Find where the given text appears and provide that cell's center as [x, y] coordinate. 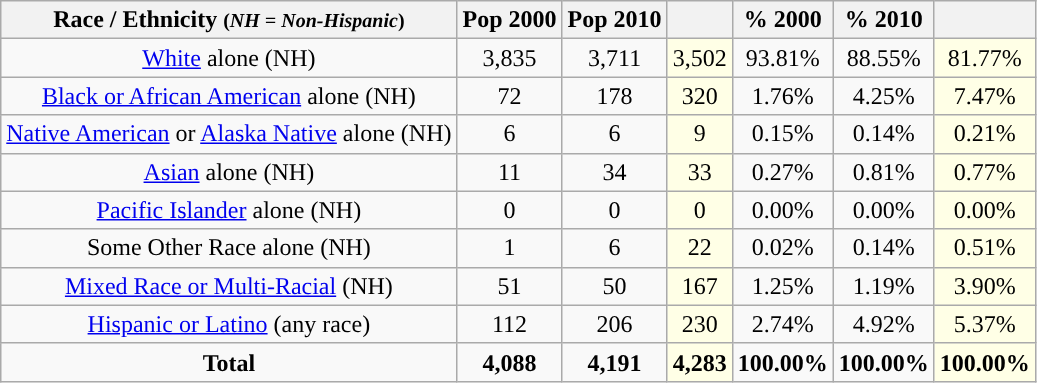
7.47% [984, 96]
0.77% [984, 172]
11 [510, 172]
1.76% [782, 96]
Pacific Islander alone (NH) [229, 210]
Total [229, 362]
93.81% [782, 58]
Race / Ethnicity (NH = Non-Hispanic) [229, 20]
White alone (NH) [229, 58]
4.92% [884, 324]
Black or African American alone (NH) [229, 96]
% 2000 [782, 20]
4,283 [700, 362]
0.27% [782, 172]
4,088 [510, 362]
5.37% [984, 324]
3,711 [614, 58]
3,835 [510, 58]
0.21% [984, 134]
3.90% [984, 286]
Pop 2010 [614, 20]
112 [510, 324]
178 [614, 96]
34 [614, 172]
88.55% [884, 58]
0.81% [884, 172]
33 [700, 172]
81.77% [984, 58]
230 [700, 324]
Hispanic or Latino (any race) [229, 324]
Asian alone (NH) [229, 172]
Mixed Race or Multi-Racial (NH) [229, 286]
1.19% [884, 286]
% 2010 [884, 20]
9 [700, 134]
51 [510, 286]
3,502 [700, 58]
167 [700, 286]
0.15% [782, 134]
320 [700, 96]
22 [700, 248]
1.25% [782, 286]
Some Other Race alone (NH) [229, 248]
4,191 [614, 362]
1 [510, 248]
Pop 2000 [510, 20]
4.25% [884, 96]
2.74% [782, 324]
206 [614, 324]
0.51% [984, 248]
Native American or Alaska Native alone (NH) [229, 134]
0.02% [782, 248]
72 [510, 96]
50 [614, 286]
